Return the (x, y) coordinate for the center point of the cell that contains the specified text.  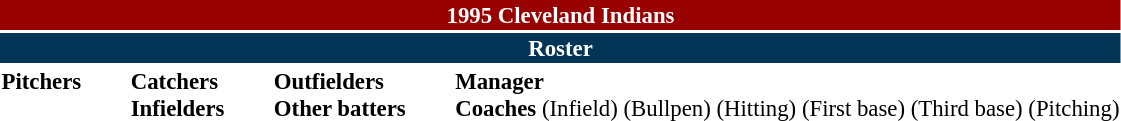
Roster (560, 48)
1995 Cleveland Indians (560, 15)
